Capture the cell that displays the provided text and extract its (x, y) central coordinate. 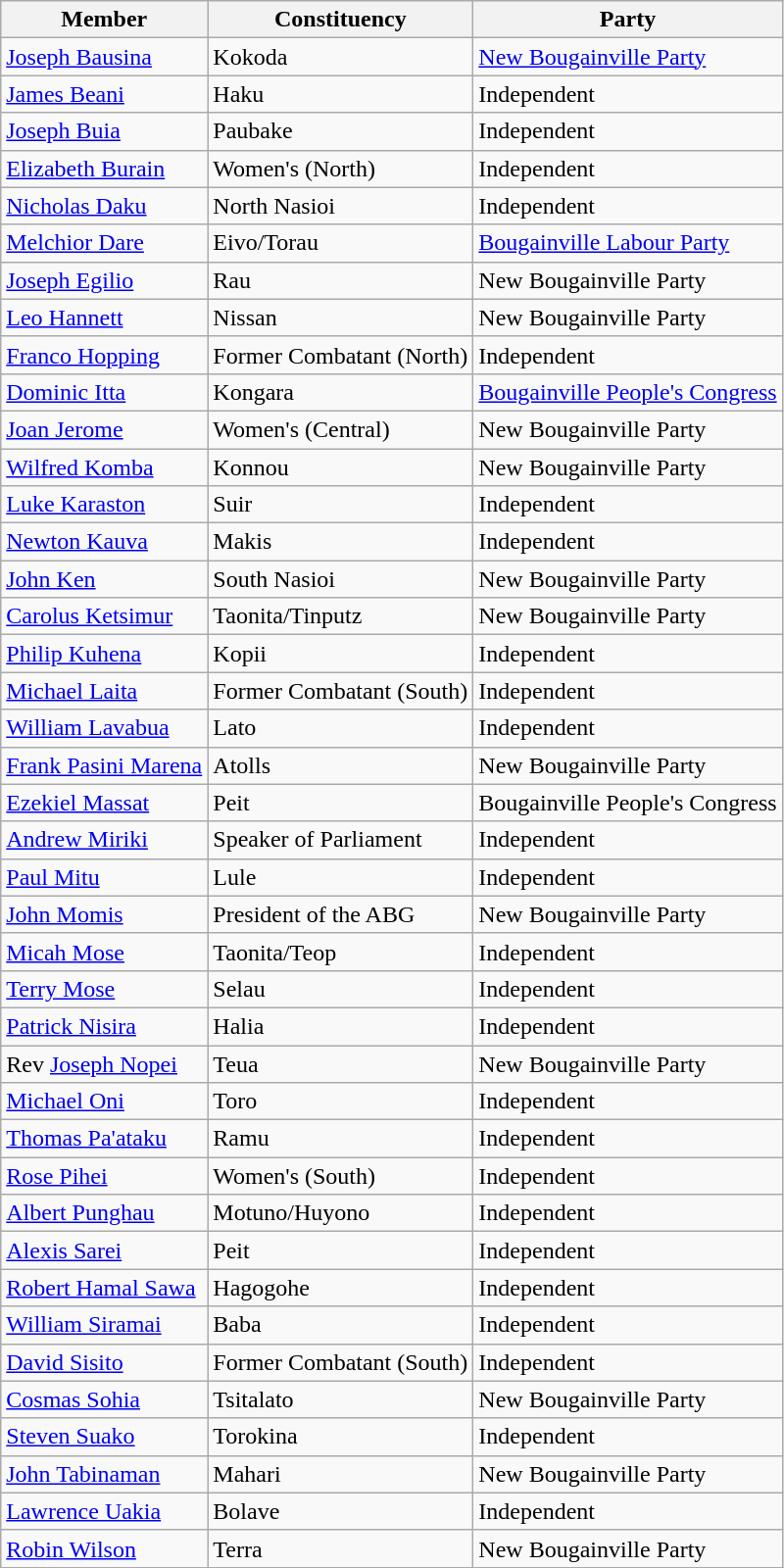
Leo Hannett (104, 318)
John Tabinaman (104, 1474)
Toro (341, 1102)
Women's (North) (341, 169)
Mahari (341, 1474)
Steven Suako (104, 1437)
Tsitalato (341, 1399)
Nicholas Daku (104, 206)
Women's (Central) (341, 429)
Franco Hopping (104, 355)
Konnou (341, 467)
Rose Pihei (104, 1176)
Robin Wilson (104, 1548)
South Nasioi (341, 579)
Dominic Itta (104, 392)
John Momis (104, 914)
Robert Hamal Sawa (104, 1288)
Micah Mose (104, 952)
Carolus Ketsimur (104, 616)
Bolave (341, 1511)
Lule (341, 877)
Wilfred Komba (104, 467)
Member (104, 20)
President of the ABG (341, 914)
Kopii (341, 654)
Torokina (341, 1437)
Baba (341, 1325)
Newton Kauva (104, 542)
Bougainville Labour Party (627, 243)
Cosmas Sohia (104, 1399)
Terry Mose (104, 989)
Lato (341, 728)
Constituency (341, 20)
Michael Oni (104, 1102)
David Sisito (104, 1362)
Taonita/Teop (341, 952)
Party (627, 20)
Hagogohe (341, 1288)
Luke Karaston (104, 505)
Teua (341, 1063)
Joseph Egilio (104, 280)
Ezekiel Massat (104, 803)
Motuno/Huyono (341, 1213)
William Lavabua (104, 728)
Andrew Miriki (104, 840)
Kongara (341, 392)
Frank Pasini Marena (104, 765)
Rev Joseph Nopei (104, 1063)
Nissan (341, 318)
Patrick Nisira (104, 1026)
North Nasioi (341, 206)
Lawrence Uakia (104, 1511)
Rau (341, 280)
Halia (341, 1026)
Elizabeth Burain (104, 169)
Paubake (341, 131)
Thomas Pa'ataku (104, 1139)
Women's (South) (341, 1176)
William Siramai (104, 1325)
Melchior Dare (104, 243)
Albert Punghau (104, 1213)
Haku (341, 94)
Joseph Buia (104, 131)
Paul Mitu (104, 877)
Joseph Bausina (104, 57)
Ramu (341, 1139)
Kokoda (341, 57)
John Ken (104, 579)
Eivo/Torau (341, 243)
Taonita/Tinputz (341, 616)
Alexis Sarei (104, 1250)
Speaker of Parliament (341, 840)
Terra (341, 1548)
Former Combatant (North) (341, 355)
James Beani (104, 94)
Selau (341, 989)
Atolls (341, 765)
Joan Jerome (104, 429)
Michael Laita (104, 691)
Philip Kuhena (104, 654)
Suir (341, 505)
Makis (341, 542)
